Scan for the cell matching the given text and deliver its [X, Y] coordinate at center. 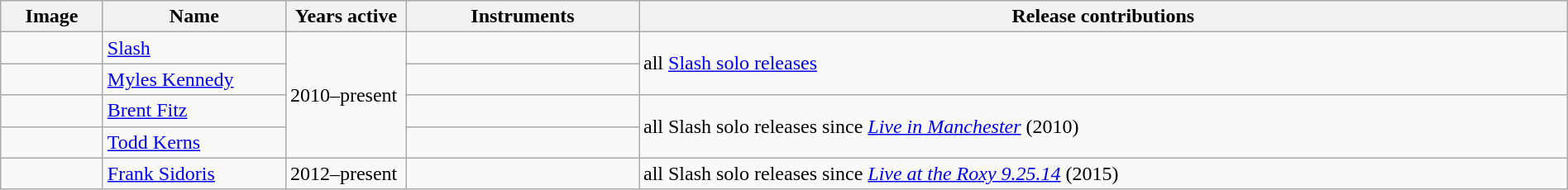
Years active [346, 17]
2010–present [346, 95]
Release contributions [1103, 17]
Name [194, 17]
Myles Kennedy [194, 79]
Frank Sidoris [194, 173]
all Slash solo releases since Live at the Roxy 9.25.14 (2015) [1103, 173]
Brent Fitz [194, 111]
Instruments [523, 17]
Slash [194, 48]
Todd Kerns [194, 142]
2012–present [346, 173]
all Slash solo releases since Live in Manchester (2010) [1103, 126]
all Slash solo releases [1103, 64]
Image [52, 17]
